Detect which cell encompasses the target text, then output its (X, Y) center coordinate. 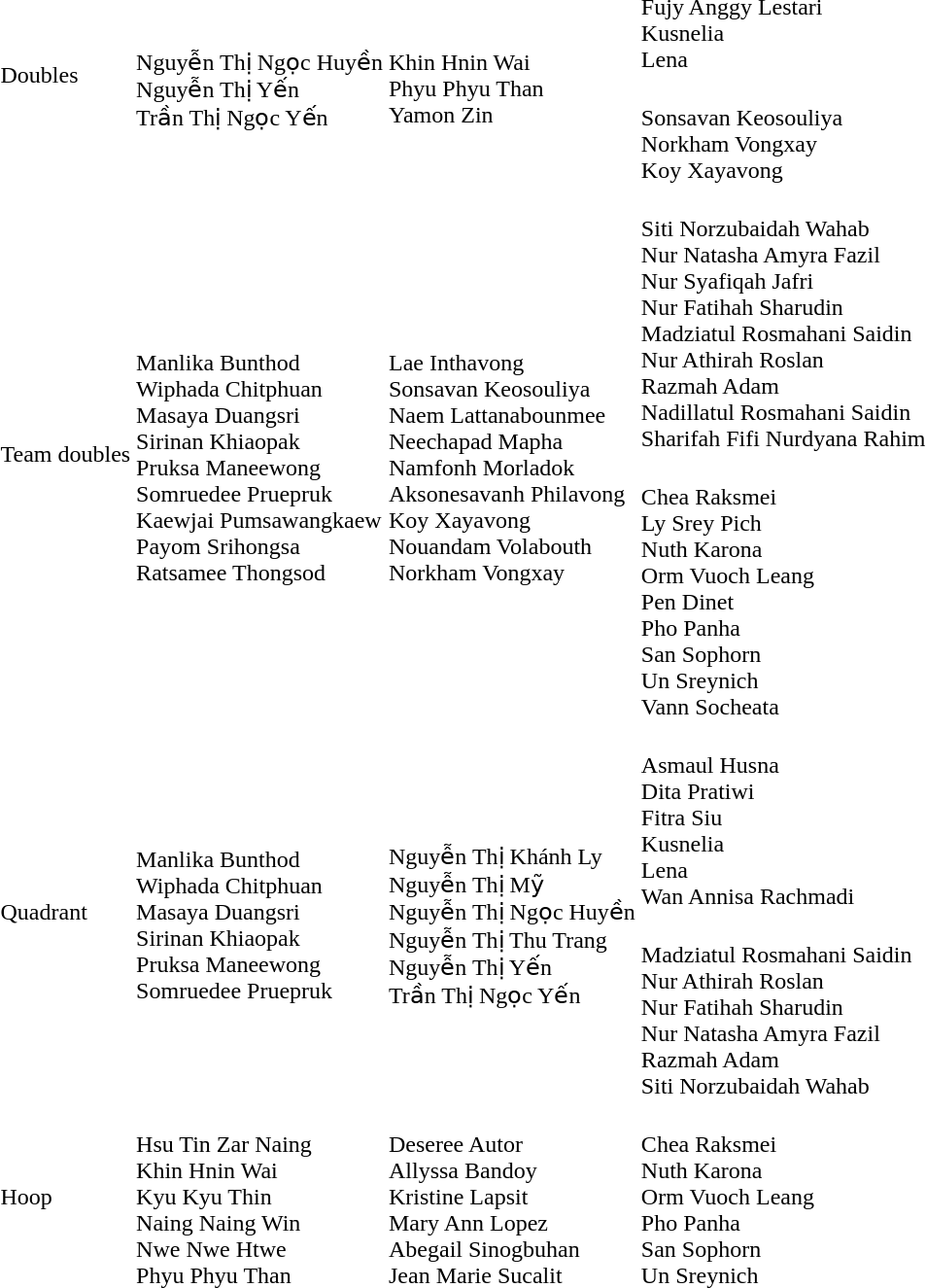
Nguyễn Thị Khánh LyNguyễn Thị MỹNguyễn Thị Ngọc HuyềnNguyễn Thị Thu TrangNguyễn Thị YếnTrần Thị Ngọc Yến (511, 912)
Manlika BunthodWiphada ChitphuanMasaya DuangsriSirinan KhiaopakPruksa ManeewongSomruedee Pruepruk (260, 912)
Lae InthavongSonsavan KeosouliyaNaem LattanabounmeeNeechapad MaphaNamfonh MorladokAksonesavanh PhilavongKoy XayavongNouandam VolabouthNorkham Vongxay (511, 455)
